Determine the (x, y) coordinate at the center of the cell enclosing the given text.  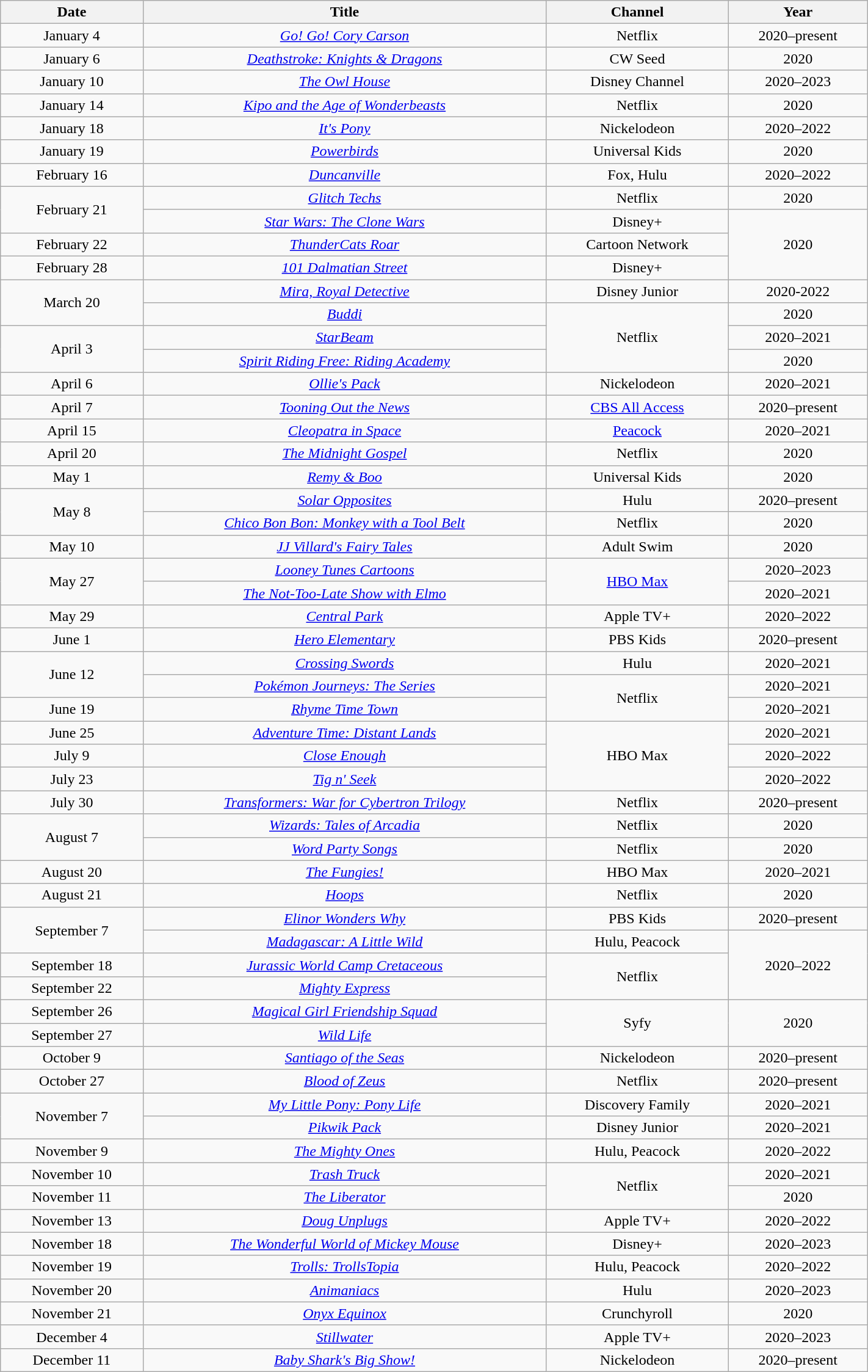
January 4 (72, 35)
Chico Bon Bon: Monkey with a Tool Belt (344, 523)
101 Dalmatian Street (344, 267)
My Little Pony: Pony Life (344, 1105)
Madagascar: A Little Wild (344, 942)
Cartoon Network (637, 244)
December 11 (72, 1360)
August 7 (72, 837)
April 20 (72, 454)
November 13 (72, 1221)
The Wonderful World of Mickey Mouse (344, 1244)
Adventure Time: Distant Lands (344, 733)
September 22 (72, 988)
October 9 (72, 1058)
Looney Tunes Cartoons (344, 570)
Remy & Boo (344, 477)
Star Wars: The Clone Wars (344, 221)
Wizards: Tales of Arcadia (344, 826)
April 3 (72, 349)
September 18 (72, 965)
January 6 (72, 59)
Title (344, 12)
The Mighty Ones (344, 1151)
April 7 (72, 407)
StarBeam (344, 338)
Fox, Hulu (637, 175)
June 19 (72, 710)
October 27 (72, 1081)
November 10 (72, 1174)
Pokémon Journeys: The Series (344, 686)
Mira, Royal Detective (344, 291)
February 16 (72, 175)
February 22 (72, 244)
April 6 (72, 384)
Channel (637, 12)
Trash Truck (344, 1174)
Pikwik Pack (344, 1128)
Discovery Family (637, 1105)
Jurassic World Camp Cretaceous (344, 965)
JJ Villard's Fairy Tales (344, 546)
Solar Opposites (344, 500)
May 10 (72, 546)
May 8 (72, 512)
Hoops (344, 895)
July 30 (72, 802)
Trolls: TrollsTopia (344, 1267)
Syfy (637, 1023)
Onyx Equinox (344, 1313)
Crunchyroll (637, 1313)
Santiago of the Seas (344, 1058)
January 19 (72, 151)
August 20 (72, 872)
July 9 (72, 756)
November 7 (72, 1116)
Date (72, 12)
The Midnight Gospel (344, 454)
November 9 (72, 1151)
Crossing Swords (344, 662)
November 20 (72, 1290)
Wild Life (344, 1035)
Transformers: War for Cybertron Trilogy (344, 802)
Word Party Songs (344, 849)
November 11 (72, 1197)
February 21 (72, 209)
The Fungies! (344, 872)
September 7 (72, 930)
Close Enough (344, 756)
Animaniacs (344, 1290)
Buddi (344, 314)
April 15 (72, 430)
August 21 (72, 895)
CBS All Access (637, 407)
CW Seed (637, 59)
May 29 (72, 616)
It's Pony (344, 128)
Elinor Wonders Why (344, 918)
May 1 (72, 477)
June 1 (72, 639)
January 18 (72, 128)
Hero Elementary (344, 639)
Rhyme Time Town (344, 710)
Go! Go! Cory Carson (344, 35)
Doug Unplugs (344, 1221)
2020-2022 (798, 291)
January 10 (72, 82)
The Liberator (344, 1197)
December 4 (72, 1337)
Duncanville (344, 175)
Magical Girl Friendship Squad (344, 1011)
November 21 (72, 1313)
September 26 (72, 1011)
Blood of Zeus (344, 1081)
Glitch Techs (344, 198)
November 19 (72, 1267)
Tig n' Seek (344, 779)
ThunderCats Roar (344, 244)
Stillwater (344, 1337)
January 14 (72, 105)
Cleopatra in Space (344, 430)
September 27 (72, 1035)
Kipo and the Age of Wonderbeasts (344, 105)
Disney Channel (637, 82)
Spirit Riding Free: Riding Academy (344, 361)
The Owl House (344, 82)
July 23 (72, 779)
November 18 (72, 1244)
March 20 (72, 303)
Central Park (344, 616)
June 25 (72, 733)
June 12 (72, 674)
February 28 (72, 267)
Mighty Express (344, 988)
Powerbirds (344, 151)
May 27 (72, 581)
Baby Shark's Big Show! (344, 1360)
Ollie's Pack (344, 384)
Adult Swim (637, 546)
Deathstroke: Knights & Dragons (344, 59)
Peacock (637, 430)
The Not-Too-Late Show with Elmo (344, 593)
Year (798, 12)
Tooning Out the News (344, 407)
